Identify which cell holds the provided text, then report its [x, y] central coordinate. 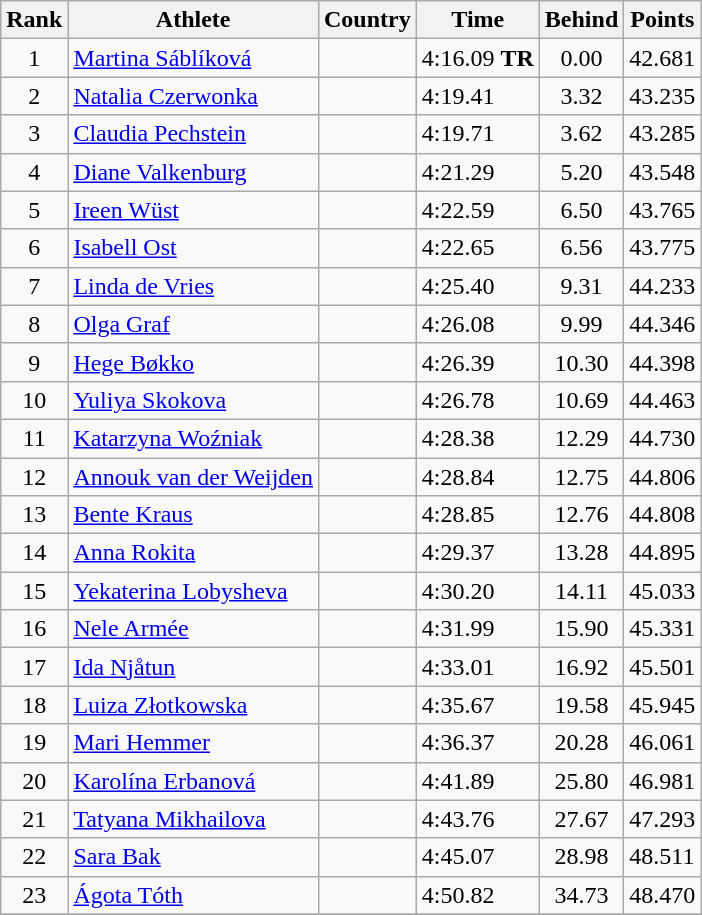
3.32 [581, 96]
4:33.01 [478, 667]
45.501 [662, 667]
4:28.38 [478, 438]
48.511 [662, 857]
Time [478, 20]
4:16.09 TR [478, 58]
Karolína Erbanová [194, 781]
19 [34, 743]
0.00 [581, 58]
Yuliya Skokova [194, 400]
43.285 [662, 134]
Annouk van der Weijden [194, 477]
2 [34, 96]
7 [34, 286]
15 [34, 591]
44.233 [662, 286]
12.29 [581, 438]
Natalia Czerwonka [194, 96]
43.235 [662, 96]
6 [34, 248]
Tatyana Mikhailova [194, 819]
Katarzyna Woźniak [194, 438]
Behind [581, 20]
16 [34, 629]
14 [34, 553]
4:22.59 [478, 210]
20 [34, 781]
44.808 [662, 515]
6.56 [581, 248]
20.28 [581, 743]
3.62 [581, 134]
17 [34, 667]
28.98 [581, 857]
6.50 [581, 210]
4:19.41 [478, 96]
Points [662, 20]
Country [367, 20]
15.90 [581, 629]
44.730 [662, 438]
Anna Rokita [194, 553]
12 [34, 477]
Martina Sáblíková [194, 58]
5 [34, 210]
Ireen Wüst [194, 210]
Ida Njåtun [194, 667]
48.470 [662, 895]
5.20 [581, 172]
4:26.78 [478, 400]
12.76 [581, 515]
4:41.89 [478, 781]
43.765 [662, 210]
46.981 [662, 781]
4 [34, 172]
4:50.82 [478, 895]
4:19.71 [478, 134]
1 [34, 58]
Rank [34, 20]
3 [34, 134]
4:31.99 [478, 629]
13 [34, 515]
43.775 [662, 248]
45.033 [662, 591]
13.28 [581, 553]
Isabell Ost [194, 248]
10.69 [581, 400]
10.30 [581, 362]
45.331 [662, 629]
4:35.67 [478, 705]
9 [34, 362]
4:30.20 [478, 591]
16.92 [581, 667]
9.99 [581, 324]
Sara Bak [194, 857]
18 [34, 705]
Mari Hemmer [194, 743]
4:45.07 [478, 857]
Bente Kraus [194, 515]
Athlete [194, 20]
44.806 [662, 477]
4:29.37 [478, 553]
47.293 [662, 819]
4:22.65 [478, 248]
Luiza Złotkowska [194, 705]
34.73 [581, 895]
27.67 [581, 819]
25.80 [581, 781]
Ágota Tóth [194, 895]
Hege Bøkko [194, 362]
4:26.39 [478, 362]
23 [34, 895]
10 [34, 400]
4:26.08 [478, 324]
44.895 [662, 553]
4:28.84 [478, 477]
44.346 [662, 324]
19.58 [581, 705]
11 [34, 438]
Claudia Pechstein [194, 134]
12.75 [581, 477]
Yekaterina Lobysheva [194, 591]
44.463 [662, 400]
46.061 [662, 743]
Linda de Vries [194, 286]
44.398 [662, 362]
21 [34, 819]
Diane Valkenburg [194, 172]
43.548 [662, 172]
8 [34, 324]
4:43.76 [478, 819]
Olga Graf [194, 324]
45.945 [662, 705]
9.31 [581, 286]
4:25.40 [478, 286]
4:28.85 [478, 515]
Nele Armée [194, 629]
4:21.29 [478, 172]
4:36.37 [478, 743]
22 [34, 857]
14.11 [581, 591]
42.681 [662, 58]
